Provide the [X, Y] coordinate of the cell's center where the given text is located.  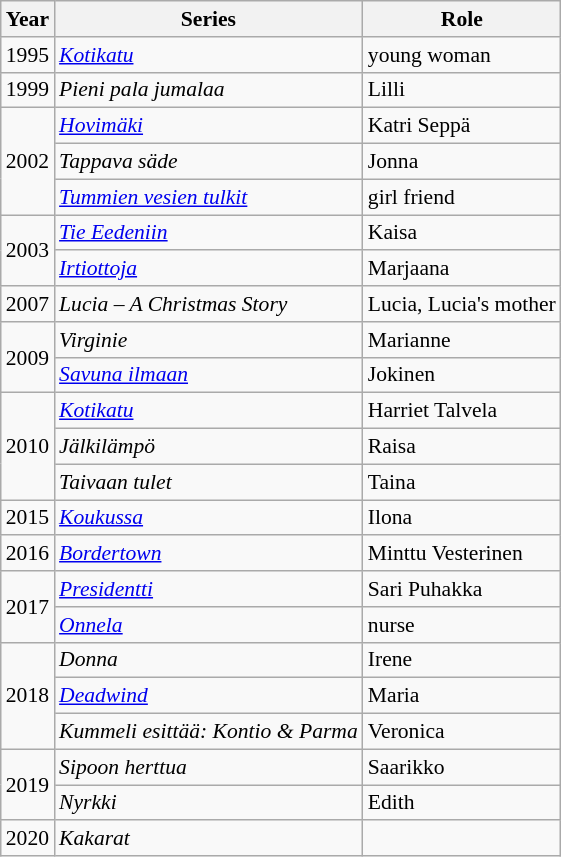
2009 [28, 358]
Onnela [208, 625]
Irtiottoja [208, 269]
1995 [28, 55]
Jokinen [462, 375]
Marianne [462, 340]
Jälkilämpö [208, 447]
Nyrkki [208, 803]
Pieni pala jumalaa [208, 90]
2002 [28, 162]
Edith [462, 803]
Lilli [462, 90]
Year [28, 19]
Maria [462, 696]
2018 [28, 696]
Deadwind [208, 696]
Veronica [462, 732]
Harriet Talvela [462, 411]
Sipoon herttua [208, 767]
Lucia, Lucia's mother [462, 304]
2016 [28, 554]
Tappava säde [208, 162]
Series [208, 19]
Savuna ilmaan [208, 375]
2019 [28, 784]
Kummeli esittää: Kontio & Parma [208, 732]
Minttu Vesterinen [462, 554]
Jonna [462, 162]
Raisa [462, 447]
2007 [28, 304]
Taina [462, 482]
Virginie [208, 340]
2017 [28, 606]
Katri Seppä [462, 126]
Tummien vesien tulkit [208, 197]
young woman [462, 55]
Marjaana [462, 269]
2015 [28, 518]
2003 [28, 250]
Lucia – A Christmas Story [208, 304]
Ilona [462, 518]
2010 [28, 446]
Kaisa [462, 233]
1999 [28, 90]
Irene [462, 660]
girl friend [462, 197]
Role [462, 19]
Sari Puhakka [462, 589]
Presidentti [208, 589]
Taivaan tulet [208, 482]
Koukussa [208, 518]
2020 [28, 839]
nurse [462, 625]
Donna [208, 660]
Tie Eedeniin [208, 233]
Hovimäki [208, 126]
Kakarat [208, 839]
Saarikko [462, 767]
Bordertown [208, 554]
